From the cell containing the given text, extract its center point as [X, Y] coordinate. 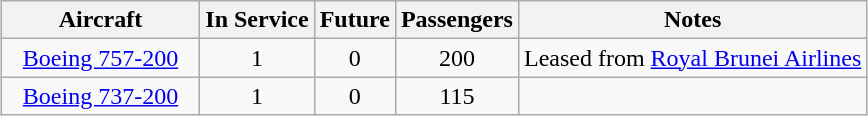
Boeing 757-200 [100, 58]
200 [456, 58]
Passengers [456, 20]
In Service [257, 20]
115 [456, 96]
Leased from Royal Brunei Airlines [692, 58]
Boeing 737-200 [100, 96]
Aircraft [100, 20]
Future [354, 20]
Notes [692, 20]
